Scan for the cell matching the given text and deliver its [X, Y] coordinate at center. 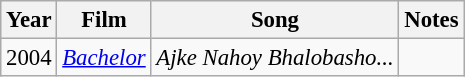
2004 [29, 58]
Ajke Nahoy Bhalobasho... [275, 58]
Notes [432, 20]
Film [104, 20]
Bachelor [104, 58]
Year [29, 20]
Song [275, 20]
